Return [x, y] of the center of cell containing provided text 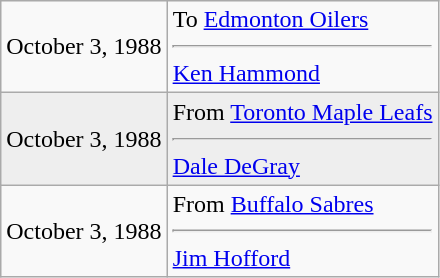
To Edmonton OilersKen Hammond [302, 47]
From Toronto Maple LeafsDale DeGray [302, 139]
From Buffalo SabresJim Hofford [302, 231]
